Locate the cell with the specified text and output its [x, y] center coordinate. 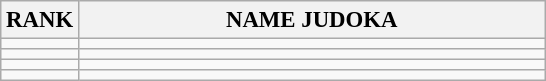
NAME JUDOKA [312, 20]
RANK [40, 20]
